Search for the cell housing the specified text and yield its [x, y] center coordinate. 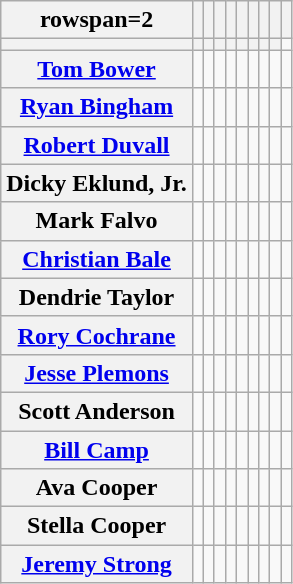
Dicky Eklund, Jr. [97, 183]
Jeremy Strong [97, 564]
Mark Falvo [97, 221]
rowspan=2 [97, 20]
Bill Camp [97, 449]
Jesse Plemons [97, 373]
Tom Bower [97, 69]
Dendrie Taylor [97, 297]
Ryan Bingham [97, 107]
Ava Cooper [97, 488]
Stella Cooper [97, 526]
Scott Anderson [97, 411]
Robert Duvall [97, 145]
Christian Bale [97, 259]
Rory Cochrane [97, 335]
